Scan for the cell matching the given text and deliver its [X, Y] coordinate at center. 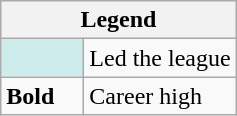
Led the league [160, 58]
Legend [118, 20]
Career high [160, 96]
Bold [42, 96]
